Extract the [x, y] coordinate from the center of the cell holding the provided text.  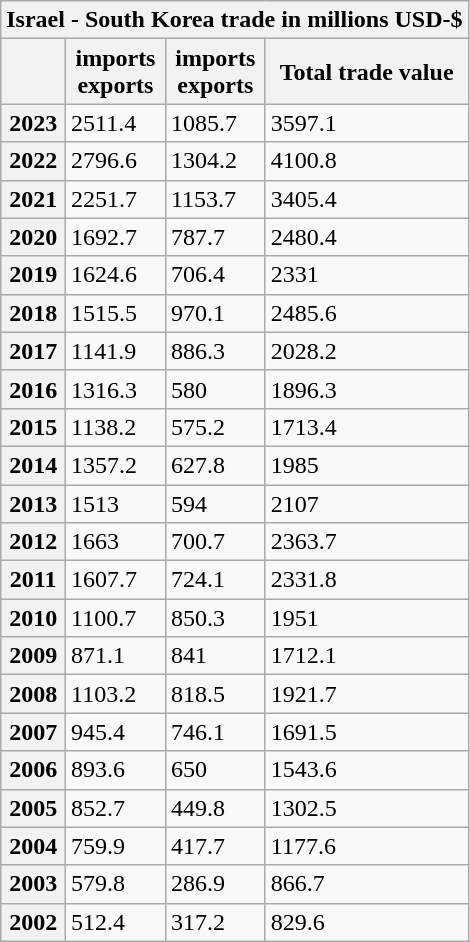
317.2 [215, 922]
1103.2 [116, 694]
1692.7 [116, 237]
724.1 [215, 580]
2796.6 [116, 161]
818.5 [215, 694]
2028.2 [366, 351]
1153.7 [215, 199]
2018 [34, 313]
Total trade value [366, 72]
1713.4 [366, 427]
852.7 [116, 808]
850.3 [215, 618]
1513 [116, 503]
512.4 [116, 922]
2006 [34, 770]
2009 [34, 656]
970.1 [215, 313]
627.8 [215, 465]
706.4 [215, 275]
871.1 [116, 656]
449.8 [215, 808]
3405.4 [366, 199]
1085.7 [215, 123]
Israel - South Korea trade in millions USD-$ [234, 20]
1302.5 [366, 808]
1985 [366, 465]
1316.3 [116, 389]
575.2 [215, 427]
759.9 [116, 846]
893.6 [116, 770]
1921.7 [366, 694]
1951 [366, 618]
1691.5 [366, 732]
746.1 [215, 732]
1138.2 [116, 427]
2004 [34, 846]
700.7 [215, 542]
2007 [34, 732]
2011 [34, 580]
1304.2 [215, 161]
2002 [34, 922]
4100.8 [366, 161]
1357.2 [116, 465]
945.4 [116, 732]
2251.7 [116, 199]
580 [215, 389]
2015 [34, 427]
2022 [34, 161]
2016 [34, 389]
886.3 [215, 351]
1624.6 [116, 275]
866.7 [366, 884]
2511.4 [116, 123]
1712.1 [366, 656]
650 [215, 770]
1663 [116, 542]
2014 [34, 465]
1141.9 [116, 351]
579.8 [116, 884]
417.7 [215, 846]
2021 [34, 199]
286.9 [215, 884]
1177.6 [366, 846]
1515.5 [116, 313]
2012 [34, 542]
787.7 [215, 237]
2107 [366, 503]
2020 [34, 237]
2023 [34, 123]
2480.4 [366, 237]
2003 [34, 884]
2331.8 [366, 580]
1543.6 [366, 770]
2485.6 [366, 313]
2008 [34, 694]
2017 [34, 351]
2331 [366, 275]
1607.7 [116, 580]
829.6 [366, 922]
3597.1 [366, 123]
2363.7 [366, 542]
594 [215, 503]
2019 [34, 275]
2010 [34, 618]
1896.3 [366, 389]
1100.7 [116, 618]
2005 [34, 808]
841 [215, 656]
2013 [34, 503]
